Locate the cell with the specified text and output its (x, y) center coordinate. 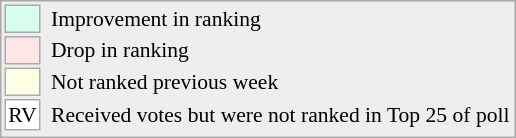
Improvement in ranking (280, 18)
RV (22, 115)
Received votes but were not ranked in Top 25 of poll (280, 115)
Not ranked previous week (280, 82)
Drop in ranking (280, 50)
